Locate the cell with the specified text and output its (x, y) center coordinate. 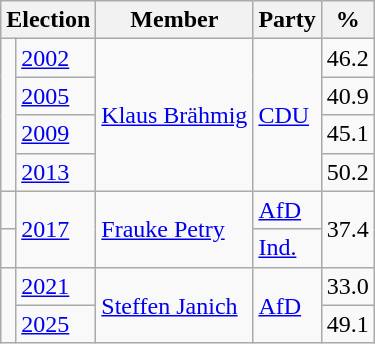
50.2 (348, 172)
2005 (56, 96)
2009 (56, 134)
Ind. (287, 248)
Party (287, 20)
% (348, 20)
40.9 (348, 96)
46.2 (348, 58)
49.1 (348, 324)
2021 (56, 286)
2017 (56, 229)
CDU (287, 115)
Klaus Brähmig (174, 115)
2002 (56, 58)
Election (48, 20)
2025 (56, 324)
45.1 (348, 134)
37.4 (348, 229)
Steffen Janich (174, 305)
33.0 (348, 286)
Frauke Petry (174, 229)
2013 (56, 172)
Member (174, 20)
